From the cell containing the given text, extract its center point as (x, y) coordinate. 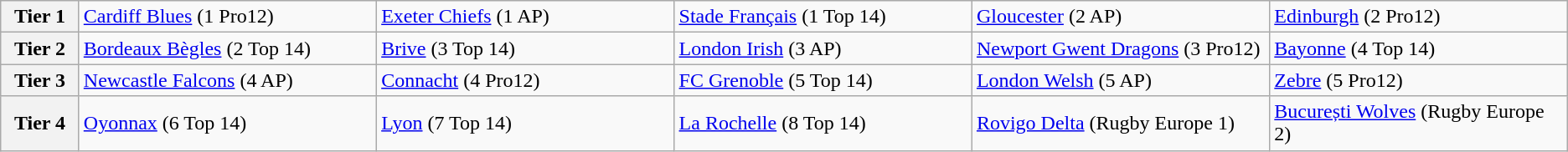
Brive (3 Top 14) (526, 48)
London Irish (3 AP) (823, 48)
Tier 4 (40, 124)
London Welsh (5 AP) (1121, 80)
Oyonnax (6 Top 14) (228, 124)
Tier 3 (40, 80)
Tier 1 (40, 17)
La Rochelle (8 Top 14) (823, 124)
Cardiff Blues (1 Pro12) (228, 17)
Lyon (7 Top 14) (526, 124)
Bayonne (4 Top 14) (1419, 48)
Edinburgh (2 Pro12) (1419, 17)
Connacht (4 Pro12) (526, 80)
București Wolves (Rugby Europe 2) (1419, 124)
Gloucester (2 AP) (1121, 17)
Tier 2 (40, 48)
Exeter Chiefs (1 AP) (526, 17)
Bordeaux Bègles (2 Top 14) (228, 48)
Newcastle Falcons (4 AP) (228, 80)
Rovigo Delta (Rugby Europe 1) (1121, 124)
Zebre (5 Pro12) (1419, 80)
Stade Français (1 Top 14) (823, 17)
FC Grenoble (5 Top 14) (823, 80)
Newport Gwent Dragons (3 Pro12) (1121, 48)
